Find where the given text appears and provide that cell's center as (X, Y) coordinate. 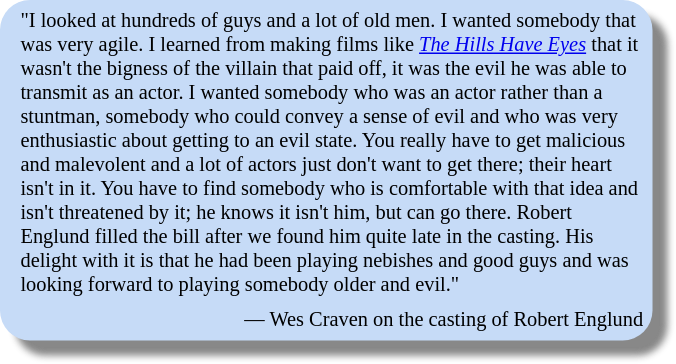
— Wes Craven on the casting of Robert Englund (332, 320)
